Determine the [X, Y] coordinate at the center of the cell enclosing the given text.  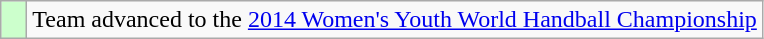
Team advanced to the 2014 Women's Youth World Handball Championship [395, 20]
